Output the (x, y) coordinate of the center of the cell containing the given text.  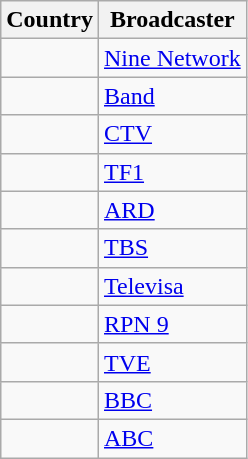
ABC (172, 438)
Band (172, 96)
Broadcaster (172, 20)
ARD (172, 210)
Nine Network (172, 58)
RPN 9 (172, 324)
TF1 (172, 172)
Country (50, 20)
CTV (172, 134)
Televisa (172, 286)
TBS (172, 248)
BBC (172, 400)
TVE (172, 362)
